From the cell containing the given text, extract its center point as (X, Y) coordinate. 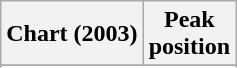
Peak position (189, 34)
Chart (2003) (72, 34)
